For the text-containing cell, return its midpoint in (X, Y) coordinate format. 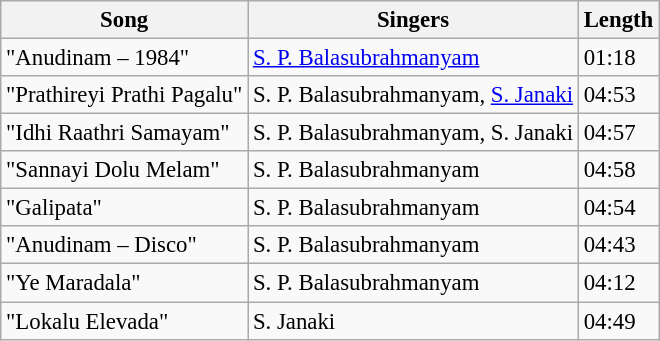
Singers (414, 20)
"Galipata" (124, 208)
04:12 (618, 283)
Length (618, 20)
04:57 (618, 133)
"Ye Maradala" (124, 283)
01:18 (618, 58)
"Idhi Raathri Samayam" (124, 133)
"Anudinam – 1984" (124, 58)
"Sannayi Dolu Melam" (124, 170)
"Anudinam – Disco" (124, 245)
04:49 (618, 321)
"Prathireyi Prathi Pagalu" (124, 95)
04:54 (618, 208)
04:53 (618, 95)
04:58 (618, 170)
S. Janaki (414, 321)
"Lokalu Elevada" (124, 321)
04:43 (618, 245)
Song (124, 20)
